Scan for the cell matching the given text and deliver its (X, Y) coordinate at center. 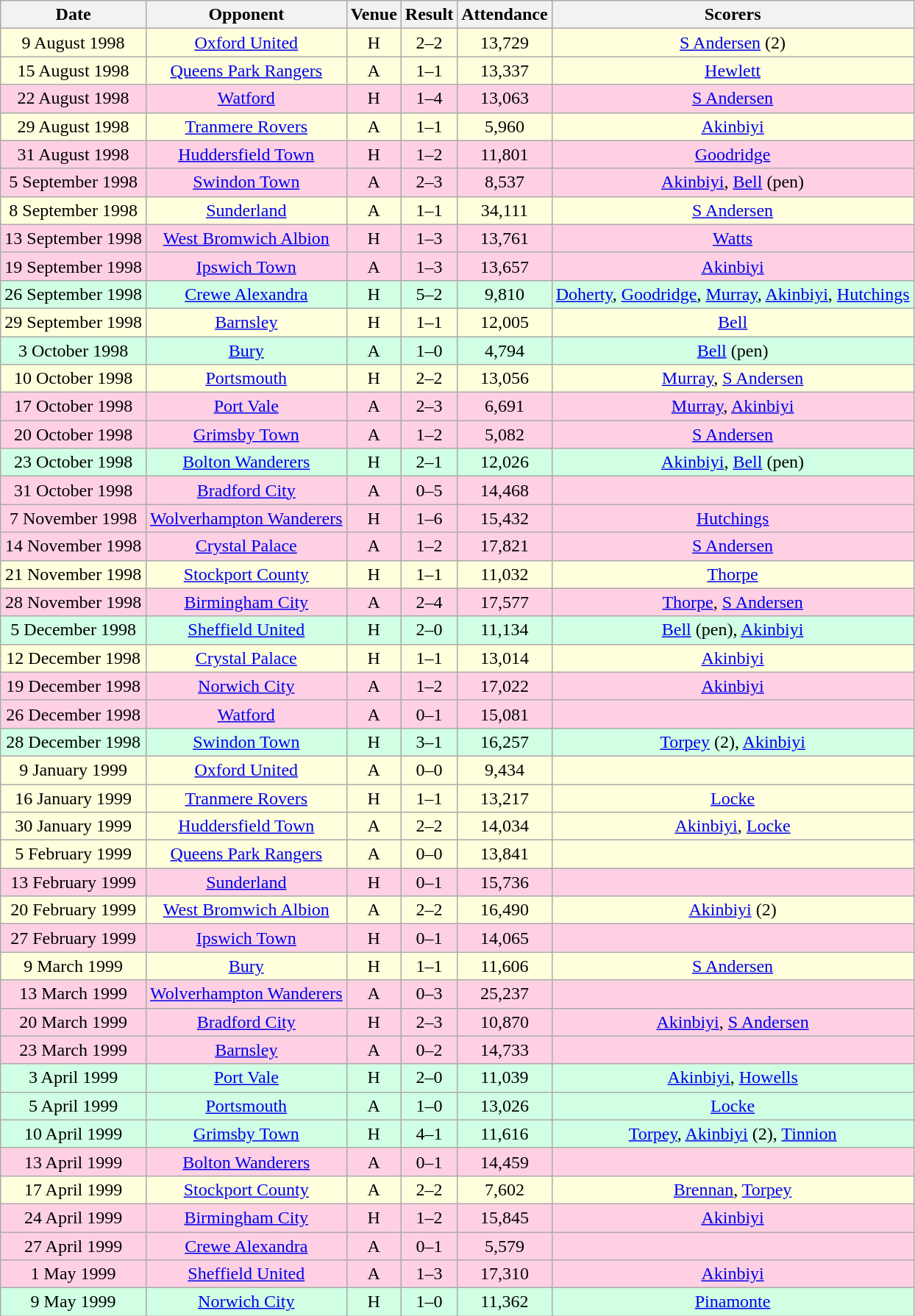
20 March 1999 (74, 1022)
Hewlett (733, 71)
11,039 (505, 1078)
13,014 (505, 658)
28 December 1998 (74, 742)
14,468 (505, 490)
25,237 (505, 994)
17,022 (505, 686)
19 December 1998 (74, 686)
Bell (pen) (733, 351)
14,733 (505, 1050)
13 April 1999 (74, 1162)
Torpey (2), Akinbiyi (733, 742)
5 February 1999 (74, 854)
17,821 (505, 546)
13,217 (505, 798)
13,841 (505, 854)
7,602 (505, 1190)
31 August 1998 (74, 154)
Pinamonte (733, 1302)
5–2 (429, 294)
11,801 (505, 154)
11,362 (505, 1302)
6,691 (505, 407)
5,579 (505, 1246)
22 August 1998 (74, 99)
16 January 1999 (74, 798)
27 February 1999 (74, 938)
24 April 1999 (74, 1217)
14,065 (505, 938)
2–1 (429, 462)
Bell (pen), Akinbiyi (733, 630)
9,810 (505, 294)
Murray, Akinbiyi (733, 407)
13 February 1999 (74, 882)
Venue (374, 15)
10 April 1999 (74, 1134)
10 October 1998 (74, 379)
12,026 (505, 462)
Goodridge (733, 154)
17,577 (505, 602)
Hutchings (733, 518)
Scorers (733, 15)
Bell (733, 322)
16,490 (505, 910)
9 May 1999 (74, 1302)
4,794 (505, 351)
Murray, S Andersen (733, 379)
29 September 1998 (74, 322)
13,761 (505, 238)
12 December 1998 (74, 658)
Opponent (246, 15)
14,459 (505, 1162)
S Andersen (2) (733, 43)
3–1 (429, 742)
1–6 (429, 518)
Watts (733, 238)
10,870 (505, 1022)
17,310 (505, 1274)
5,960 (505, 126)
5,082 (505, 435)
0–3 (429, 994)
3 April 1999 (74, 1078)
13,337 (505, 71)
23 March 1999 (74, 1050)
26 December 1998 (74, 714)
17 October 1998 (74, 407)
15 August 1998 (74, 71)
13,056 (505, 379)
29 August 1998 (74, 126)
11,606 (505, 966)
13,729 (505, 43)
9 August 1998 (74, 43)
26 September 1998 (74, 294)
20 February 1999 (74, 910)
9 March 1999 (74, 966)
Result (429, 15)
11,032 (505, 574)
9,434 (505, 770)
11,134 (505, 630)
Doherty, Goodridge, Murray, Akinbiyi, Hutchings (733, 294)
14,034 (505, 826)
30 January 1999 (74, 826)
Thorpe (733, 574)
Akinbiyi, S Andersen (733, 1022)
Attendance (505, 15)
12,005 (505, 322)
28 November 1998 (74, 602)
8,537 (505, 182)
11,616 (505, 1134)
0–5 (429, 490)
Akinbiyi, Locke (733, 826)
0–2 (429, 1050)
13,657 (505, 266)
Thorpe, S Andersen (733, 602)
5 September 1998 (74, 182)
19 September 1998 (74, 266)
15,432 (505, 518)
Brennan, Torpey (733, 1190)
15,845 (505, 1217)
3 October 1998 (74, 351)
20 October 1998 (74, 435)
14 November 1998 (74, 546)
Akinbiyi, Howells (733, 1078)
13,026 (505, 1106)
13 September 1998 (74, 238)
Akinbiyi (2) (733, 910)
23 October 1998 (74, 462)
21 November 1998 (74, 574)
1 May 1999 (74, 1274)
31 October 1998 (74, 490)
5 December 1998 (74, 630)
16,257 (505, 742)
9 January 1999 (74, 770)
5 April 1999 (74, 1106)
Date (74, 15)
4–1 (429, 1134)
8 September 1998 (74, 210)
34,111 (505, 210)
13 March 1999 (74, 994)
2–4 (429, 602)
13,063 (505, 99)
1–4 (429, 99)
17 April 1999 (74, 1190)
27 April 1999 (74, 1246)
15,081 (505, 714)
7 November 1998 (74, 518)
15,736 (505, 882)
Torpey, Akinbiyi (2), Tinnion (733, 1134)
